Scan for the cell matching the given text and deliver its [X, Y] coordinate at center. 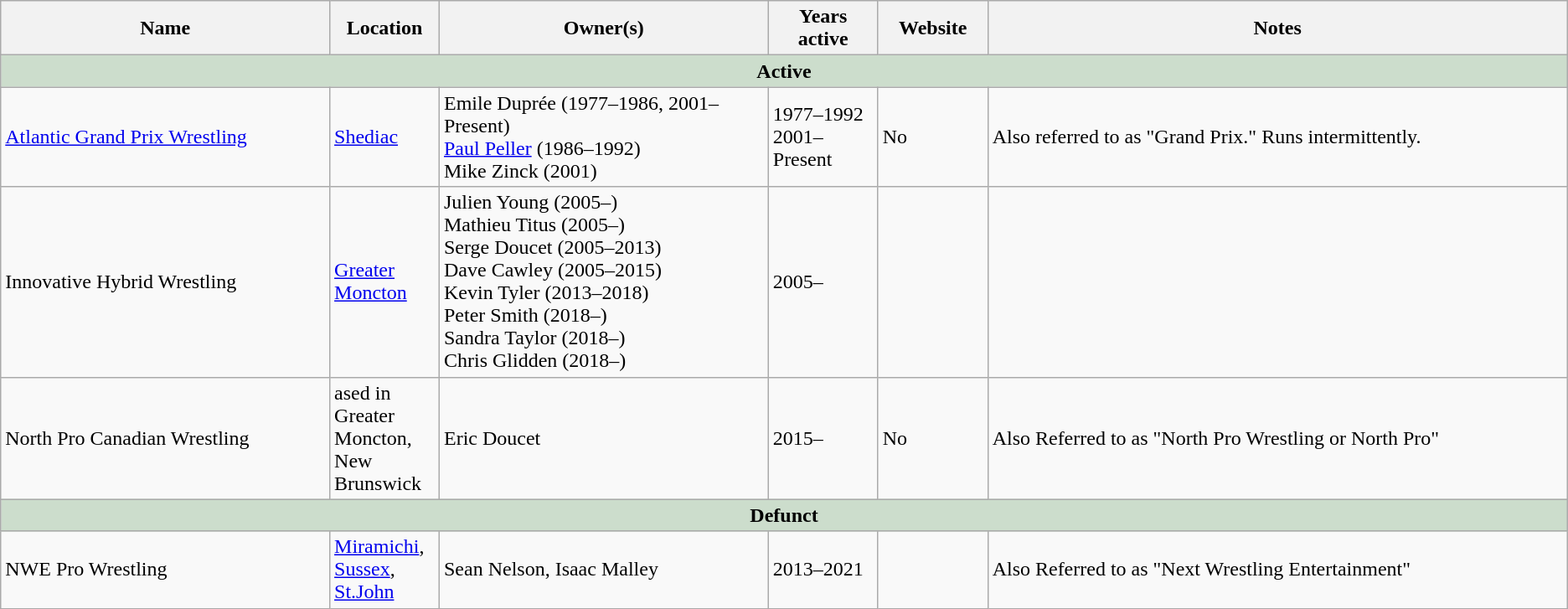
Atlantic Grand Prix Wrestling [166, 137]
Defunct [784, 515]
Innovative Hybrid Wrestling [166, 281]
Emile Duprée (1977–1986, 2001– Present)Paul Peller (1986–1992)Mike Zinck (2001) [603, 137]
Sean Nelson, Isaac Malley [603, 570]
Notes [1277, 28]
Shediac [385, 137]
2015– [823, 438]
Also Referred to as "North Pro Wrestling or North Pro" [1277, 438]
1977–19922001–Present [823, 137]
Eric Doucet [603, 438]
Active [784, 71]
Miramichi, Sussex, St.John [385, 570]
NWE Pro Wrestling [166, 570]
Location [385, 28]
2005– [823, 281]
ased in Greater Moncton, New Brunswick [385, 438]
Years active [823, 28]
2013–2021 [823, 570]
Name [166, 28]
Website [933, 28]
Owner(s) [603, 28]
Greater Moncton [385, 281]
North Pro Canadian Wrestling [166, 438]
Also Referred to as "Next Wrestling Entertainment" [1277, 570]
Also referred to as "Grand Prix." Runs intermittently. [1277, 137]
